From the cell containing the given text, extract its center point as (X, Y) coordinate. 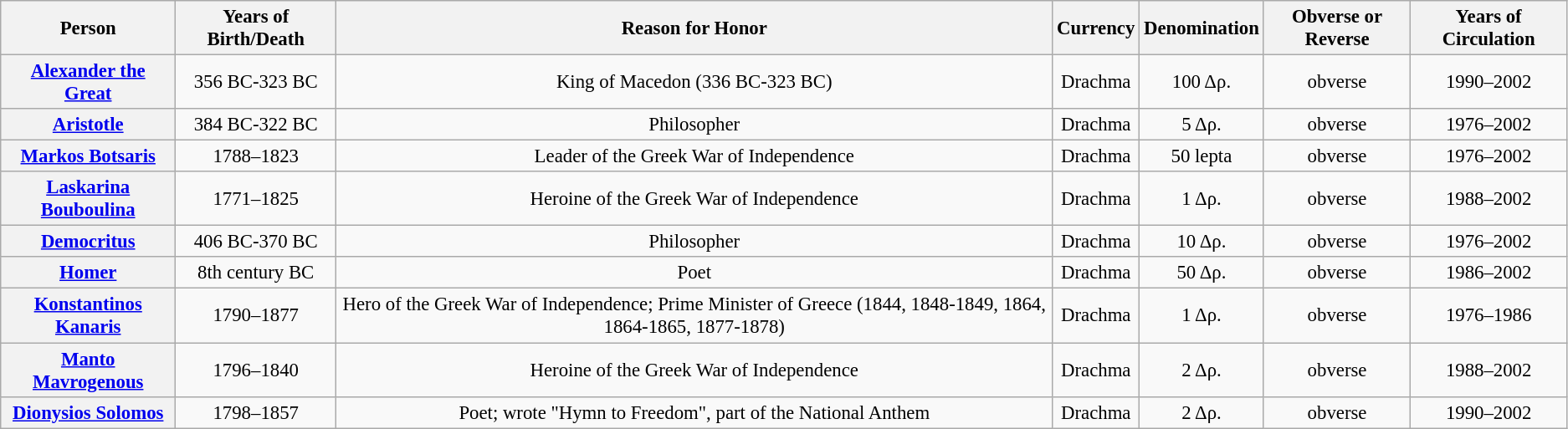
406 BC-370 BC (256, 242)
Alexander the Great (89, 82)
1790–1877 (256, 316)
5 Δρ. (1202, 125)
Reason for Honor (694, 28)
Aristotle (89, 125)
50 lepta (1202, 156)
356 BC-323 BC (256, 82)
Leader of the Greek War of Independence (694, 156)
Konstantinos Kanaris (89, 316)
Obverse or Reverse (1337, 28)
1771–1825 (256, 199)
Currency (1096, 28)
Dionysios Solomos (89, 412)
King of Macedon (336 BC-323 BC) (694, 82)
Markos Botsaris (89, 156)
Laskarina Bouboulina (89, 199)
8th century BC (256, 273)
384 BC-322 BC (256, 125)
1976–1986 (1489, 316)
1986–2002 (1489, 273)
Years of Birth/Death (256, 28)
Hero of the Greek War of Independence; Prime Minister of Greece (1844, 1848-1849, 1864, 1864-1865, 1877-1878) (694, 316)
Poet (694, 273)
Homer (89, 273)
50 Δρ. (1202, 273)
Person (89, 28)
Democritus (89, 242)
10 Δρ. (1202, 242)
100 Δρ. (1202, 82)
Poet; wrote "Hymn to Freedom", part of the National Anthem (694, 412)
1788–1823 (256, 156)
1796–1840 (256, 370)
Manto Mavrogenous (89, 370)
Denomination (1202, 28)
1798–1857 (256, 412)
Years of Circulation (1489, 28)
